From the cell containing the given text, extract its center point as [X, Y] coordinate. 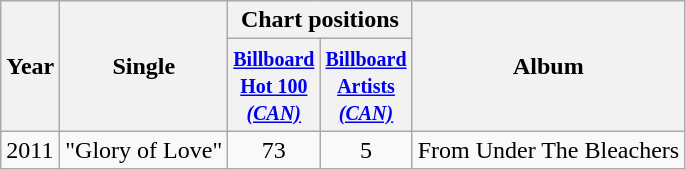
Billboard Artists (CAN) [366, 85]
Billboard Hot 100 (CAN) [274, 85]
Chart positions [320, 20]
From Under The Bleachers [548, 150]
73 [274, 150]
Single [144, 66]
Year [30, 66]
2011 [30, 150]
"Glory of Love" [144, 150]
5 [366, 150]
Album [548, 66]
